Return the [x, y] coordinate for the center point of the cell that contains the specified text.  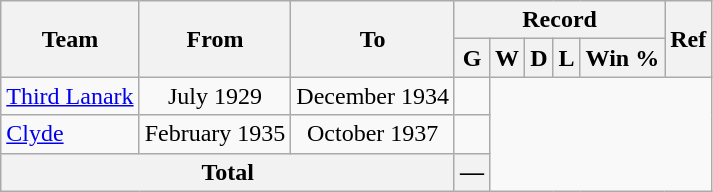
L [566, 58]
February 1935 [215, 134]
Team [70, 39]
G [472, 58]
October 1937 [373, 134]
July 1929 [215, 96]
W [508, 58]
December 1934 [373, 96]
Win % [622, 58]
Ref [688, 39]
Record [559, 20]
— [472, 172]
Total [228, 172]
Clyde [70, 134]
Third Lanark [70, 96]
To [373, 39]
From [215, 39]
D [539, 58]
